Identify which cell holds the provided text, then report its (X, Y) central coordinate. 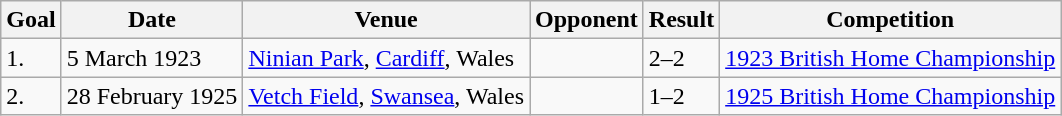
Vetch Field, Swansea, Wales (386, 96)
Opponent (587, 20)
Result (681, 20)
1–2 (681, 96)
Goal (31, 20)
28 February 1925 (152, 96)
1. (31, 58)
Competition (890, 20)
2–2 (681, 58)
Ninian Park, Cardiff, Wales (386, 58)
2. (31, 96)
1923 British Home Championship (890, 58)
5 March 1923 (152, 58)
1925 British Home Championship (890, 96)
Venue (386, 20)
Date (152, 20)
